Search for the cell housing the specified text and yield its [X, Y] center coordinate. 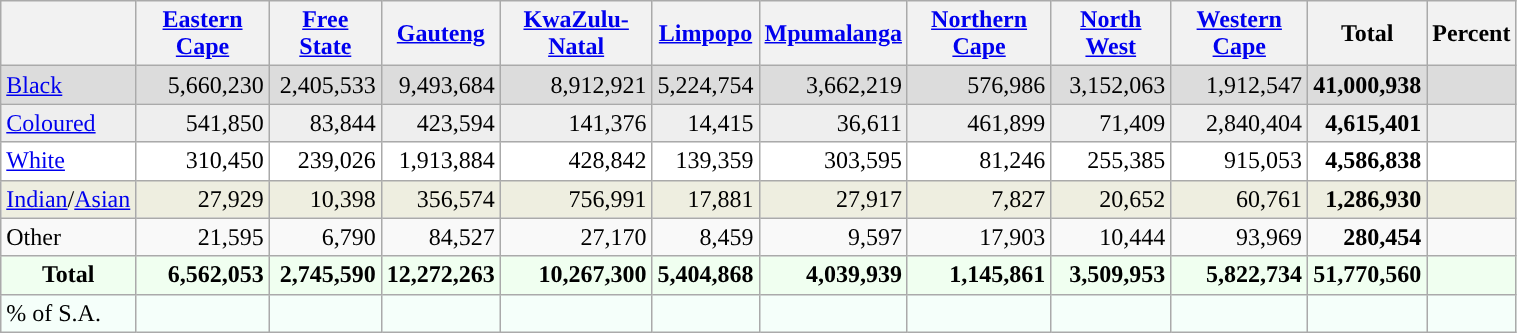
Free State [325, 34]
3,509,953 [1111, 275]
239,026 [325, 161]
756,991 [576, 199]
36,611 [833, 123]
10,398 [325, 199]
10,267,300 [576, 275]
541,850 [202, 123]
10,444 [1111, 237]
428,842 [576, 161]
8,912,921 [576, 85]
Indian/Asian [68, 199]
3,152,063 [1111, 85]
% of S.A. [68, 313]
84,527 [440, 237]
Limpopo [706, 34]
9,493,684 [440, 85]
2,405,533 [325, 85]
3,662,219 [833, 85]
Black [68, 85]
Mpumalanga [833, 34]
14,415 [706, 123]
White [68, 161]
60,761 [1240, 199]
1,913,884 [440, 161]
310,450 [202, 161]
1,145,861 [978, 275]
9,597 [833, 237]
8,459 [706, 237]
1,912,547 [1240, 85]
5,224,754 [706, 85]
423,594 [440, 123]
356,574 [440, 199]
Other [68, 237]
17,881 [706, 199]
20,652 [1111, 199]
Western Cape [1240, 34]
280,454 [1368, 237]
Gauteng [440, 34]
93,969 [1240, 237]
4,586,838 [1368, 161]
576,986 [978, 85]
4,039,939 [833, 275]
303,595 [833, 161]
7,827 [978, 199]
Percent [1472, 34]
4,615,401 [1368, 123]
255,385 [1111, 161]
461,899 [978, 123]
KwaZulu-Natal [576, 34]
27,170 [576, 237]
17,903 [978, 237]
141,376 [576, 123]
139,359 [706, 161]
6,562,053 [202, 275]
41,000,938 [1368, 85]
Eastern Cape [202, 34]
915,053 [1240, 161]
27,929 [202, 199]
71,409 [1111, 123]
27,917 [833, 199]
83,844 [325, 123]
6,790 [325, 237]
81,246 [978, 161]
12,272,263 [440, 275]
5,822,734 [1240, 275]
2,840,404 [1240, 123]
21,595 [202, 237]
North West [1111, 34]
5,660,230 [202, 85]
Coloured [68, 123]
1,286,930 [1368, 199]
5,404,868 [706, 275]
2,745,590 [325, 275]
Northern Cape [978, 34]
51,770,560 [1368, 275]
